Find where the given text appears and provide that cell's center as [X, Y] coordinate. 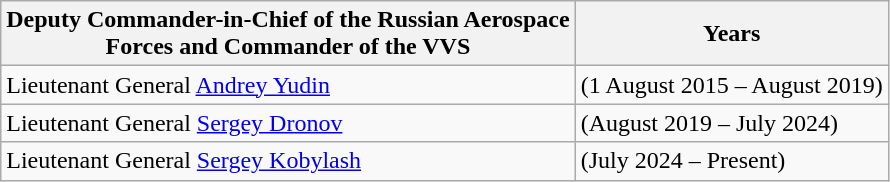
Lieutenant General Andrey Yudin [288, 85]
(1 August 2015 – August 2019) [732, 85]
(August 2019 – July 2024) [732, 123]
Deputy Commander-in-Chief of the Russian AerospaceForces and Commander of the VVS [288, 34]
(July 2024 – Present) [732, 161]
Years [732, 34]
Lieutenant General Sergey Kobylash [288, 161]
Lieutenant General Sergey Dronov [288, 123]
